Determine the [X, Y] coordinate at the center of the cell enclosing the given text.  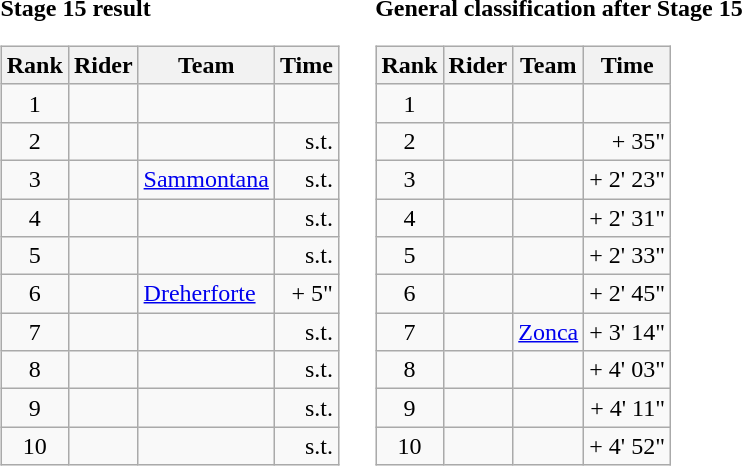
Zonca [548, 332]
+ 4' 11" [628, 408]
+ 4' 52" [628, 446]
+ 2' 33" [628, 256]
+ 2' 23" [628, 179]
+ 2' 31" [628, 217]
Dreherforte [206, 294]
+ 35" [628, 141]
+ 3' 14" [628, 332]
+ 4' 03" [628, 370]
+ 2' 45" [628, 294]
+ 5" [306, 294]
Sammontana [206, 179]
